Pinpoint the cell where the given text exists, returning its (X, Y) midpoint coordinate. 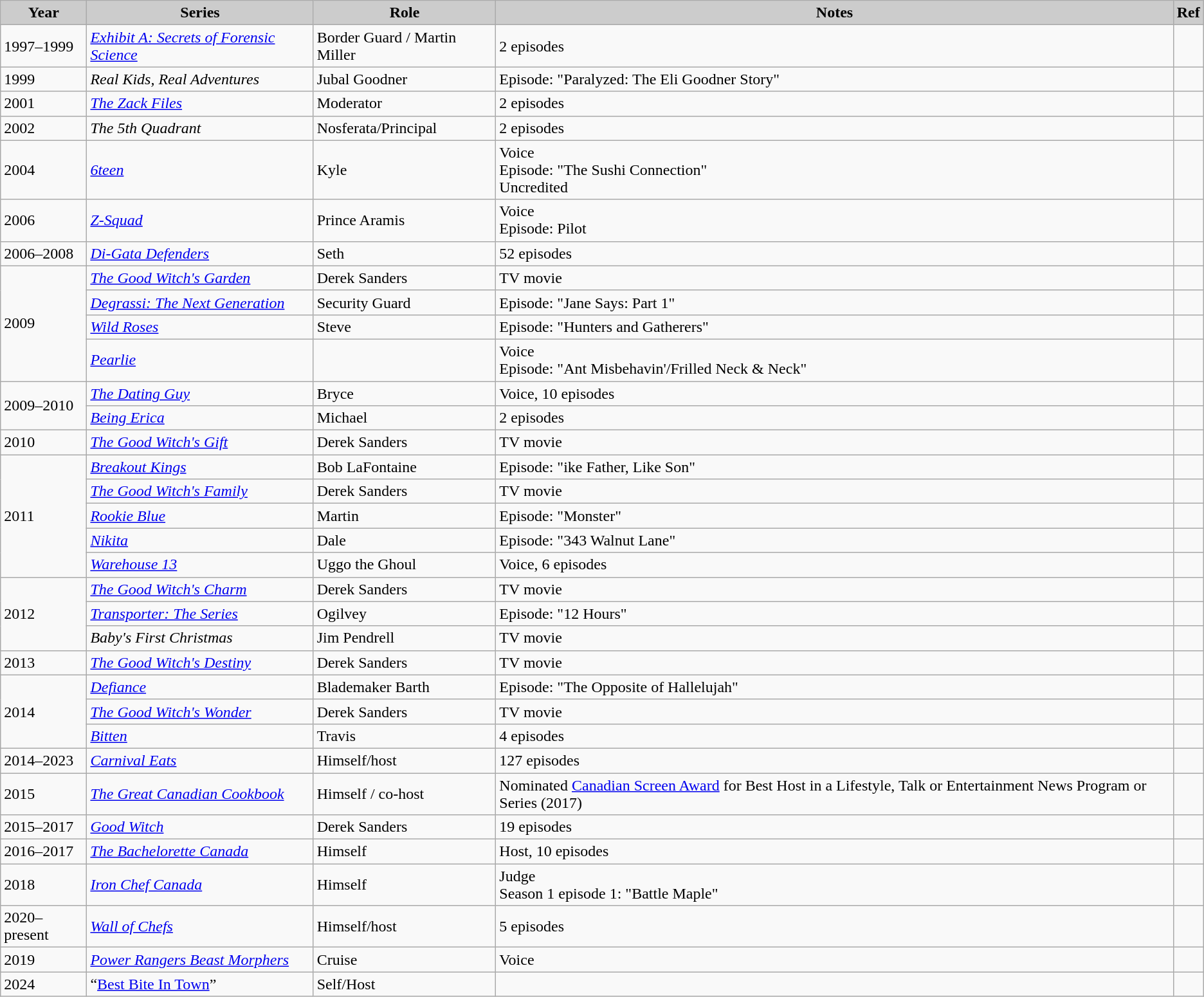
Wall of Chefs (200, 926)
Power Rangers Beast Morphers (200, 960)
1999 (44, 79)
Di-Gata Defenders (200, 253)
2004 (44, 170)
Episode: "Monster" (835, 516)
19 episodes (835, 827)
Security Guard (405, 302)
Kyle (405, 170)
Ref (1189, 13)
Dale (405, 540)
Nosferata/Principal (405, 128)
Bryce (405, 393)
Z-Squad (200, 220)
4 episodes (835, 736)
The 5th Quadrant (200, 128)
Blademaker Barth (405, 687)
2014 (44, 711)
Judge Season 1 episode 1: "Battle Maple" (835, 885)
Episode: "343 Walnut Lane" (835, 540)
Ogilvey (405, 614)
Notes (835, 13)
Voice, 6 episodes (835, 565)
The Dating Guy (200, 393)
2011 (44, 516)
2018 (44, 885)
Episode: "Paralyzed: The Eli Goodner Story" (835, 79)
Uggo the Ghoul (405, 565)
Pearlie (200, 360)
2001 (44, 104)
The Great Canadian Cookbook (200, 794)
Prince Aramis (405, 220)
2019 (44, 960)
Voice Episode: "The Sushi Connection" Uncredited (835, 170)
Rookie Blue (200, 516)
Baby's First Christmas (200, 638)
Exhibit A: Secrets of Forensic Science (200, 46)
Degrassi: The Next Generation (200, 302)
2014–2023 (44, 760)
2002 (44, 128)
1997–1999 (44, 46)
Voice (835, 960)
“Best Bite In Town” (200, 984)
2024 (44, 984)
Episode: "Hunters and Gatherers" (835, 327)
Host, 10 episodes (835, 852)
2020–present (44, 926)
Transporter: The Series (200, 614)
2009 (44, 323)
Moderator (405, 104)
Warehouse 13 (200, 565)
Seth (405, 253)
Episode: "The Opposite of Hallelujah" (835, 687)
The Good Witch's Destiny (200, 663)
The Good Witch's Gift (200, 443)
Nominated Canadian Screen Award for Best Host in a Lifestyle, Talk or Entertainment News Program or Series (2017) (835, 794)
The Good Witch's Wonder (200, 711)
The Good Witch's Charm (200, 589)
Travis (405, 736)
Bitten (200, 736)
Real Kids, Real Adventures (200, 79)
Bob LaFontaine (405, 467)
2016–2017 (44, 852)
Episode: "12 Hours" (835, 614)
Voice Episode: "Ant Misbehavin'/Frilled Neck & Neck" (835, 360)
Defiance (200, 687)
Jubal Goodner (405, 79)
2006–2008 (44, 253)
The Zack Files (200, 104)
Good Witch (200, 827)
Wild Roses (200, 327)
The Good Witch's Garden (200, 278)
Iron Chef Canada (200, 885)
2012 (44, 614)
Cruise (405, 960)
Border Guard / Martin Miller (405, 46)
2015–2017 (44, 827)
52 episodes (835, 253)
Steve (405, 327)
Breakout Kings (200, 467)
2006 (44, 220)
2009–2010 (44, 405)
2013 (44, 663)
Year (44, 13)
5 episodes (835, 926)
Being Erica (200, 418)
Michael (405, 418)
Episode: "Jane Says: Part 1" (835, 302)
Nikita (200, 540)
Voice Episode: Pilot (835, 220)
Role (405, 13)
127 episodes (835, 760)
Carnival Eats (200, 760)
Episode: "ike Father, Like Son" (835, 467)
Voice, 10 episodes (835, 393)
6teen (200, 170)
Martin (405, 516)
Jim Pendrell (405, 638)
Himself / co-host (405, 794)
2010 (44, 443)
Series (200, 13)
Self/Host (405, 984)
The Bachelorette Canada (200, 852)
The Good Witch's Family (200, 491)
2015 (44, 794)
